Identify which cell holds the provided text, then report its (X, Y) central coordinate. 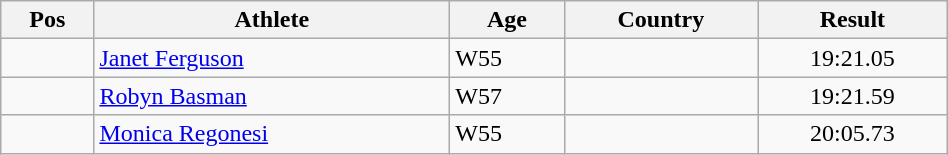
Result (853, 20)
Country (661, 20)
Robyn Basman (272, 96)
Age (507, 20)
Janet Ferguson (272, 58)
W57 (507, 96)
Pos (48, 20)
Monica Regonesi (272, 134)
20:05.73 (853, 134)
Athlete (272, 20)
19:21.05 (853, 58)
19:21.59 (853, 96)
